Return the [X, Y] coordinate for the center point of the cell that contains the specified text.  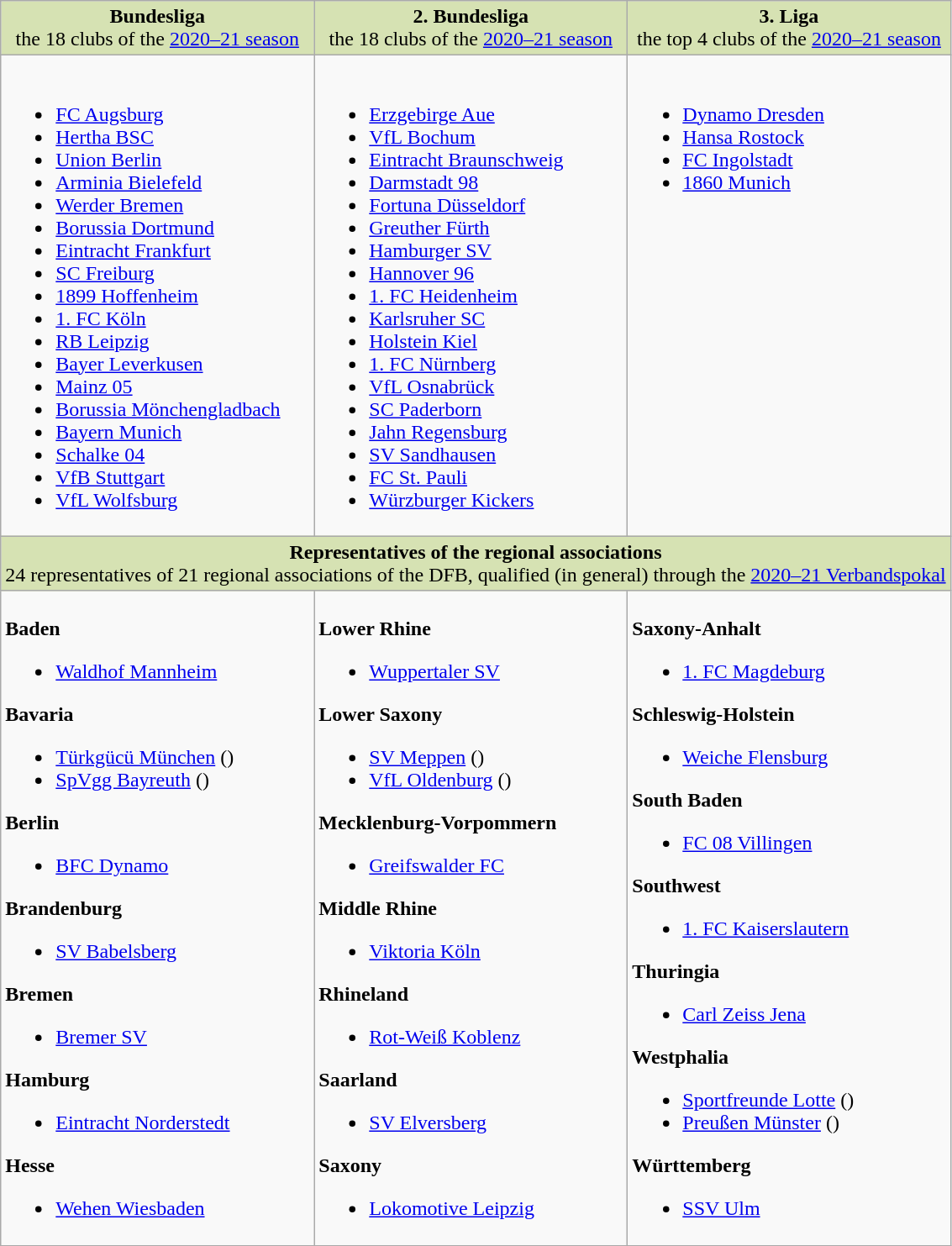
Dynamo DresdenHansa RostockFC Ingolstadt1860 Munich [789, 296]
Bundesligathe 18 clubs of the 2020–21 season [158, 29]
3. Ligathe top 4 clubs of the 2020–21 season [789, 29]
2. Bundesligathe 18 clubs of the 2020–21 season [471, 29]
